Capture the cell that displays the provided text and extract its (x, y) central coordinate. 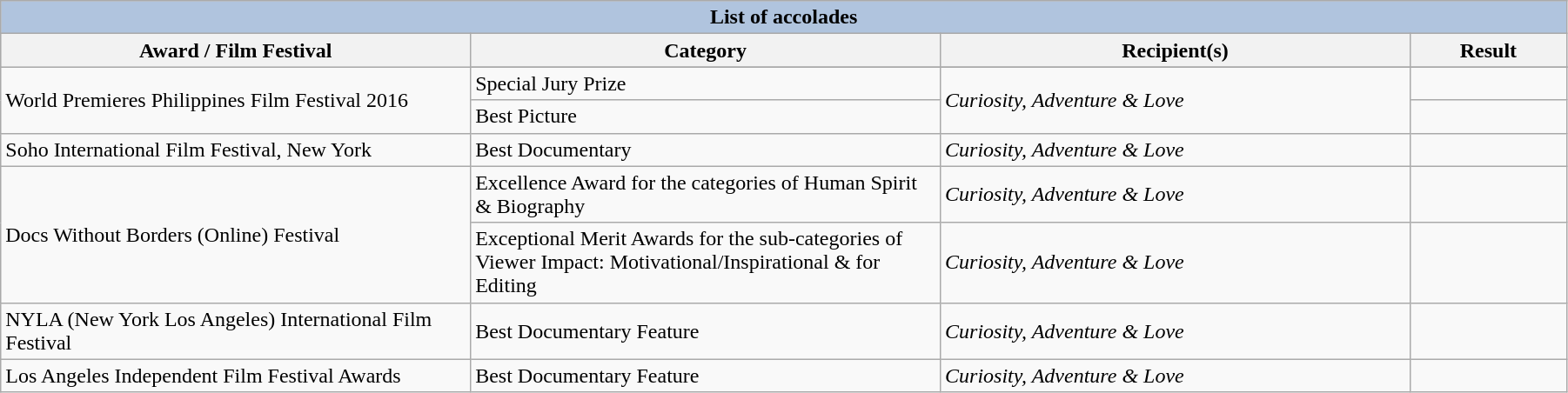
Award / Film Festival (236, 50)
Best Picture (706, 117)
List of accolades (784, 17)
Special Jury Prize (706, 83)
Best Documentary (706, 150)
Los Angeles Independent Film Festival Awards (236, 376)
Excellence Award for the categories of Human Spirit & Biography (706, 195)
Docs Without Borders (Online) Festival (236, 235)
Exceptional Merit Awards for the sub-categories of Viewer Impact: Motivational/Inspirational & for Editing (706, 263)
World Premieres Philippines Film Festival 2016 (236, 100)
Category (706, 50)
Soho International Film Festival, New York (236, 150)
NYLA (New York Los Angeles) International Film Festival (236, 330)
Recipient(s) (1176, 50)
Result (1488, 50)
